Determine the (X, Y) coordinate at the center of the cell enclosing the given text.  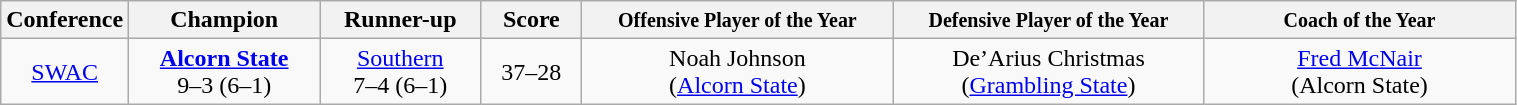
Coach of the Year (1360, 20)
Champion (224, 20)
Defensive Player of the Year (1048, 20)
37–28 (532, 72)
Offensive Player of the Year (738, 20)
SWAC (65, 72)
Southern7–4 (6–1) (400, 72)
Fred McNair(Alcorn State) (1360, 72)
Score (532, 20)
De’Arius Christmas(Grambling State) (1048, 72)
Runner-up (400, 20)
Alcorn State9–3 (6–1) (224, 72)
Conference (65, 20)
Noah Johnson(Alcorn State) (738, 72)
